Output the [x, y] coordinate of the center of the cell containing the given text.  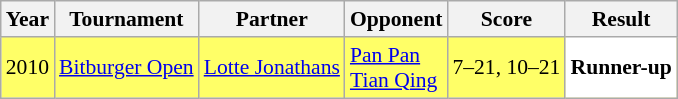
Partner [272, 19]
Year [28, 19]
Pan Pan Tian Qing [396, 68]
Runner-up [620, 68]
Score [506, 19]
Bitburger Open [126, 68]
Result [620, 19]
Opponent [396, 19]
7–21, 10–21 [506, 68]
Lotte Jonathans [272, 68]
2010 [28, 68]
Tournament [126, 19]
